Return [x, y] of the center of cell containing provided text 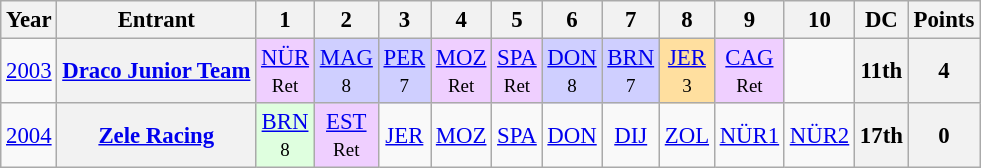
MAG8 [346, 72]
DIJ [630, 136]
6 [572, 20]
JER [404, 136]
Entrant [156, 20]
11th [882, 72]
Zele Racing [156, 136]
7 [630, 20]
ESTRet [346, 136]
Draco Junior Team [156, 72]
NÜR2 [819, 136]
2 [346, 20]
MOZRet [462, 72]
1 [286, 20]
9 [749, 20]
0 [944, 136]
DC [882, 20]
SPARet [517, 72]
Points [944, 20]
5 [517, 20]
3 [404, 20]
8 [686, 20]
PER7 [404, 72]
DON8 [572, 72]
2003 [29, 72]
DON [572, 136]
NÜR1 [749, 136]
NÜRRet [286, 72]
ZOL [686, 136]
10 [819, 20]
BRN7 [630, 72]
Year [29, 20]
CAGRet [749, 72]
SPA [517, 136]
JER3 [686, 72]
2004 [29, 136]
17th [882, 136]
BRN8 [286, 136]
MOZ [462, 136]
